Capture the cell that displays the provided text and extract its (x, y) central coordinate. 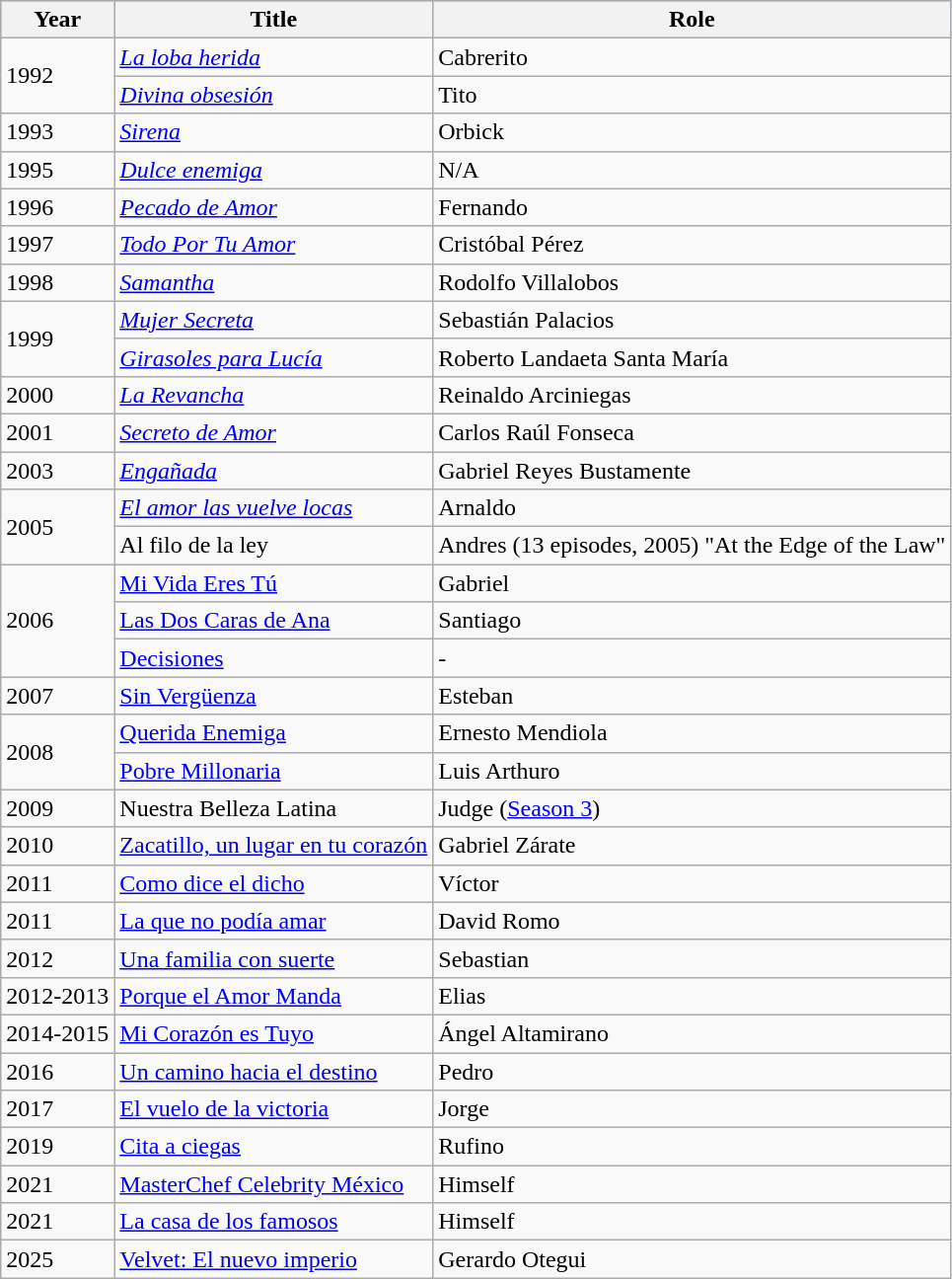
1998 (57, 282)
Velvet: El nuevo imperio (274, 1259)
Víctor (693, 883)
2014-2015 (57, 1033)
Year (57, 20)
2017 (57, 1109)
Una familia con suerte (274, 958)
2005 (57, 527)
Cristóbal Pérez (693, 245)
2012-2013 (57, 996)
Rodolfo Villalobos (693, 282)
Elias (693, 996)
Reinaldo Arciniegas (693, 395)
Secreto de Amor (274, 432)
Mujer Secreta (274, 320)
Judge (Season 3) (693, 808)
Las Dos Caras de Ana (274, 621)
2007 (57, 696)
N/A (693, 170)
- (693, 658)
Querida Enemiga (274, 733)
1996 (57, 207)
Ernesto Mendiola (693, 733)
El vuelo de la victoria (274, 1109)
Sin Vergüenza (274, 696)
Pedro (693, 1071)
2003 (57, 471)
Porque el Amor Manda (274, 996)
Sebastián Palacios (693, 320)
Esteban (693, 696)
2000 (57, 395)
Gerardo Otegui (693, 1259)
1997 (57, 245)
Gabriel (693, 583)
Carlos Raúl Fonseca (693, 432)
Divina obsesión (274, 95)
La que no podía amar (274, 921)
La Revancha (274, 395)
Santiago (693, 621)
La casa de los famosos (274, 1222)
Arnaldo (693, 508)
Un camino hacia el destino (274, 1071)
MasterChef Celebrity México (274, 1184)
Samantha (274, 282)
Gabriel Reyes Bustamente (693, 471)
Cabrerito (693, 57)
Tito (693, 95)
Zacatillo, un lugar en tu corazón (274, 846)
Gabriel Zárate (693, 846)
1999 (57, 339)
2012 (57, 958)
Jorge (693, 1109)
2025 (57, 1259)
Luis Arthuro (693, 771)
Mi Corazón es Tuyo (274, 1033)
Pecado de Amor (274, 207)
1992 (57, 76)
Nuestra Belleza Latina (274, 808)
Fernando (693, 207)
El amor las vuelve locas (274, 508)
1995 (57, 170)
Engañada (274, 471)
Ángel Altamirano (693, 1033)
2019 (57, 1147)
2006 (57, 621)
Cita a ciegas (274, 1147)
2009 (57, 808)
Decisiones (274, 658)
Sirena (274, 132)
Todo Por Tu Amor (274, 245)
2016 (57, 1071)
Rufino (693, 1147)
Andres (13 episodes, 2005) "At the Edge of the Law" (693, 546)
Roberto Landaeta Santa María (693, 357)
Girasoles para Lucía (274, 357)
Role (693, 20)
1993 (57, 132)
Al filo de la ley (274, 546)
Orbick (693, 132)
Pobre Millonaria (274, 771)
David Romo (693, 921)
2001 (57, 432)
2010 (57, 846)
Dulce enemiga (274, 170)
Como dice el dicho (274, 883)
2008 (57, 752)
La loba herida (274, 57)
Title (274, 20)
Sebastian (693, 958)
Mi Vida Eres Tú (274, 583)
